Return (X, Y) of the center of cell containing provided text 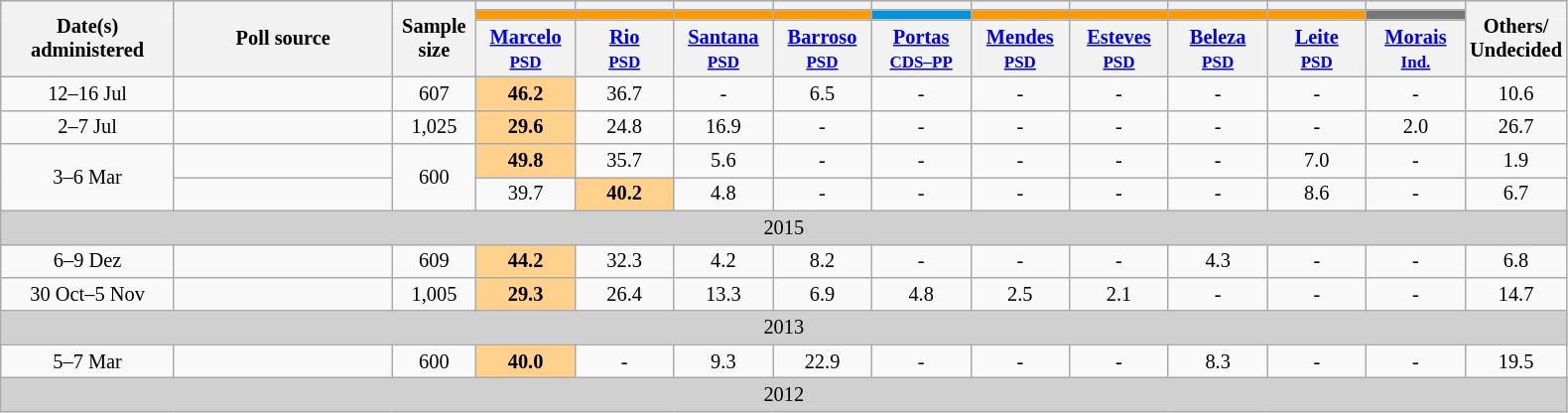
19.5 (1516, 361)
4.2 (723, 261)
26.4 (624, 294)
MoraisInd. (1416, 49)
6.7 (1516, 194)
6.8 (1516, 261)
8.3 (1218, 361)
22.9 (823, 361)
29.3 (526, 294)
MendesPSD (1020, 49)
PortasCDS–PP (921, 49)
40.2 (624, 194)
8.6 (1317, 194)
Poll source (283, 38)
MarceloPSD (526, 49)
30 Oct–5 Nov (87, 294)
40.0 (526, 361)
39.7 (526, 194)
2013 (784, 328)
7.0 (1317, 161)
LeitePSD (1317, 49)
49.8 (526, 161)
16.9 (723, 127)
44.2 (526, 261)
3–6 Mar (87, 177)
24.8 (624, 127)
2015 (784, 227)
1,005 (435, 294)
5.6 (723, 161)
6–9 Dez (87, 261)
32.3 (624, 261)
2.0 (1416, 127)
35.7 (624, 161)
1.9 (1516, 161)
12–16 Jul (87, 93)
13.3 (723, 294)
SantanaPSD (723, 49)
36.7 (624, 93)
14.7 (1516, 294)
46.2 (526, 93)
6.5 (823, 93)
1,025 (435, 127)
607 (435, 93)
6.9 (823, 294)
BarrosoPSD (823, 49)
BelezaPSD (1218, 49)
5–7 Mar (87, 361)
2.1 (1119, 294)
Date(s)administered (87, 38)
9.3 (723, 361)
EstevesPSD (1119, 49)
2.5 (1020, 294)
Others/Undecided (1516, 38)
10.6 (1516, 93)
29.6 (526, 127)
609 (435, 261)
RioPSD (624, 49)
4.3 (1218, 261)
Sample size (435, 38)
26.7 (1516, 127)
2–7 Jul (87, 127)
8.2 (823, 261)
2012 (784, 394)
